Search for the cell housing the specified text and yield its [X, Y] center coordinate. 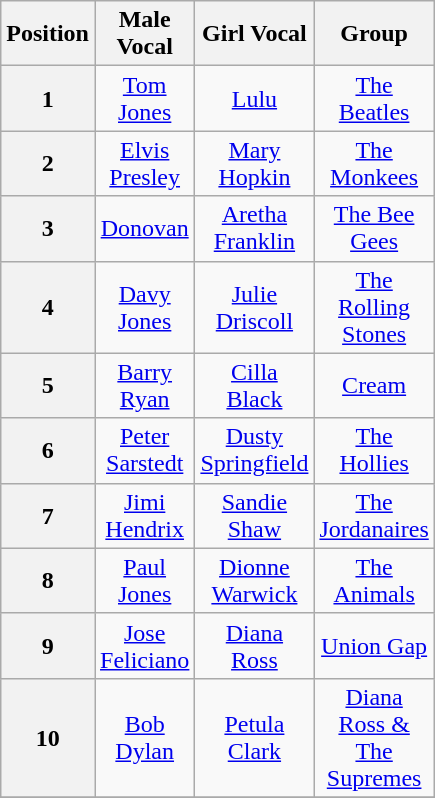
Position [48, 34]
8 [48, 580]
Jose Feliciano [144, 646]
The Monkees [374, 164]
The Beatles [374, 98]
5 [48, 386]
Julie Driscoll [254, 307]
Dionne Warwick [254, 580]
Aretha Franklin [254, 228]
Bob Dylan [144, 738]
Petula Clark [254, 738]
7 [48, 516]
Girl Vocal [254, 34]
The Jordanaires [374, 516]
Diana Ross & The Supremes [374, 738]
1 [48, 98]
The Rolling Stones [374, 307]
Cream [374, 386]
Dusty Springfield [254, 450]
Barry Ryan [144, 386]
10 [48, 738]
The Animals [374, 580]
Jimi Hendrix [144, 516]
Male Vocal [144, 34]
Union Gap [374, 646]
Cilla Black [254, 386]
Elvis Presley [144, 164]
Lulu [254, 98]
Peter Sarstedt [144, 450]
Group [374, 34]
Donovan [144, 228]
Sandie Shaw [254, 516]
Tom Jones [144, 98]
9 [48, 646]
3 [48, 228]
Diana Ross [254, 646]
Paul Jones [144, 580]
2 [48, 164]
The Bee Gees [374, 228]
6 [48, 450]
Davy Jones [144, 307]
The Hollies [374, 450]
4 [48, 307]
Mary Hopkin [254, 164]
